Scan for the cell matching the given text and deliver its [x, y] coordinate at center. 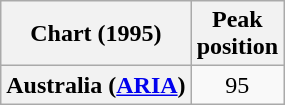
Chart (1995) [96, 34]
Peakposition [237, 34]
Australia (ARIA) [96, 85]
95 [237, 85]
